From the cell containing the given text, extract its center point as [X, Y] coordinate. 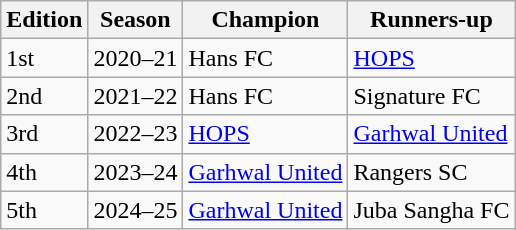
5th [44, 210]
2022–23 [136, 134]
Runners-up [432, 20]
1st [44, 58]
4th [44, 172]
Rangers SC [432, 172]
2021–22 [136, 96]
Champion [266, 20]
Signature FC [432, 96]
2020–21 [136, 58]
2024–25 [136, 210]
Edition [44, 20]
Season [136, 20]
2nd [44, 96]
Juba Sangha FC [432, 210]
3rd [44, 134]
2023–24 [136, 172]
